Capture the cell that displays the provided text and extract its (x, y) central coordinate. 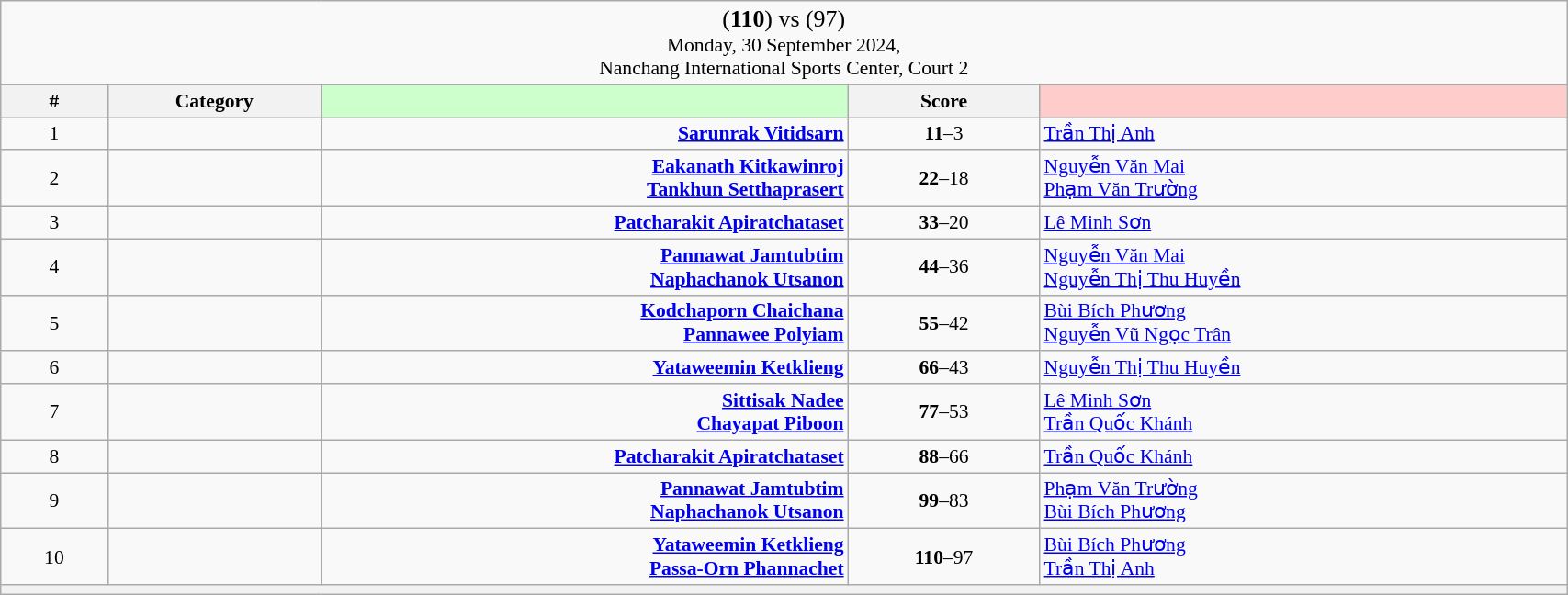
66–43 (944, 368)
Phạm Văn Trường Bùi Bích Phương (1303, 501)
2 (54, 178)
5 (54, 323)
44–36 (944, 266)
Sittisak Nadee Chayapat Piboon (585, 411)
# (54, 101)
9 (54, 501)
110–97 (944, 556)
1 (54, 134)
7 (54, 411)
77–53 (944, 411)
88–66 (944, 456)
8 (54, 456)
Yataweemin Ketklieng Passa-Orn Phannachet (585, 556)
6 (54, 368)
Bùi Bích Phương Nguyễn Vũ Ngọc Trân (1303, 323)
Trần Thị Anh (1303, 134)
Category (215, 101)
Lê Minh Sơn (1303, 223)
Bùi Bích Phương Trần Thị Anh (1303, 556)
Kodchaporn Chaichana Pannawee Polyiam (585, 323)
55–42 (944, 323)
10 (54, 556)
99–83 (944, 501)
3 (54, 223)
(110) vs (97)Monday, 30 September 2024, Nanchang International Sports Center, Court 2 (784, 42)
Nguyễn Văn Mai Nguyễn Thị Thu Huyền (1303, 266)
Lê Minh Sơn Trần Quốc Khánh (1303, 411)
Nguyễn Văn Mai Phạm Văn Trường (1303, 178)
4 (54, 266)
11–3 (944, 134)
Sarunrak Vitidsarn (585, 134)
Trần Quốc Khánh (1303, 456)
Nguyễn Thị Thu Huyền (1303, 368)
Yataweemin Ketklieng (585, 368)
Eakanath Kitkawinroj Tankhun Setthaprasert (585, 178)
Score (944, 101)
22–18 (944, 178)
33–20 (944, 223)
